From the cell containing the given text, extract its center point as (X, Y) coordinate. 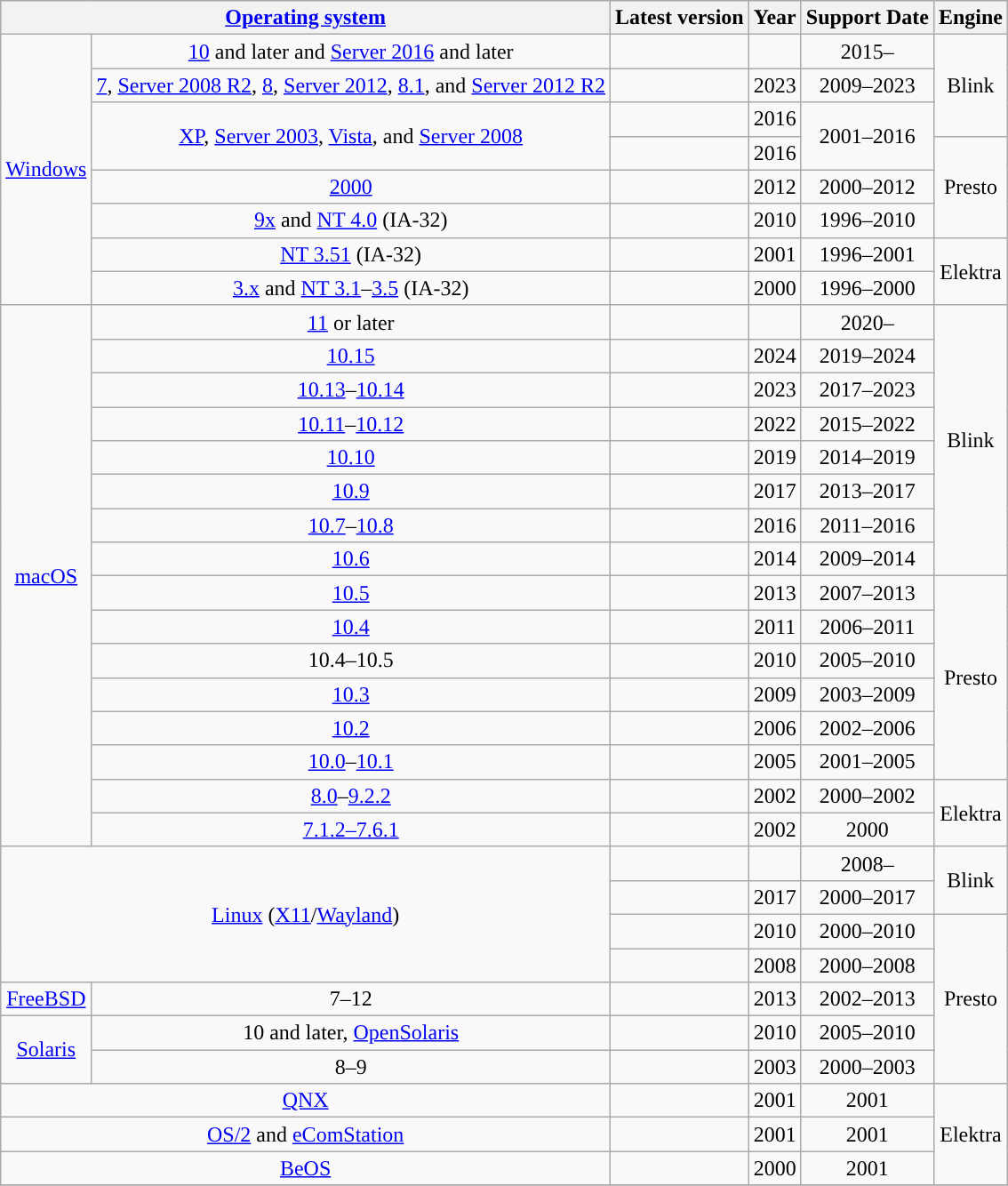
8.0–9.2.2 (351, 796)
2008 (775, 965)
2000–2010 (868, 931)
7–12 (351, 999)
2007–2013 (868, 593)
2011–2016 (868, 525)
2000–2017 (868, 897)
BeOS (306, 1168)
2020– (868, 322)
2003 (775, 1067)
2005 (775, 762)
2009–2014 (868, 559)
NT 3.51 (IA-32) (351, 254)
2008– (868, 863)
2002–2006 (868, 728)
8–9 (351, 1067)
10.9 (351, 492)
Linux (X11/Wayland) (306, 914)
2015–2022 (868, 424)
2012 (775, 187)
10.3 (351, 694)
7, Server 2008 R2, 8, Server 2012, 8.1, and Server 2012 R2 (351, 85)
2024 (775, 356)
2006 (775, 728)
10.15 (351, 356)
Operating system (306, 18)
XP, Server 2003, Vista, and Server 2008 (351, 136)
2000–2012 (868, 187)
10 and later and Server 2016 and later (351, 52)
Support Date (868, 18)
2014–2019 (868, 458)
10.13–10.14 (351, 389)
OS/2 and eComStation (306, 1134)
macOS (46, 576)
Year (775, 18)
2006–2011 (868, 627)
10.2 (351, 728)
2019–2024 (868, 356)
10.5 (351, 593)
2017–2023 (868, 389)
10.6 (351, 559)
2001–2016 (868, 136)
2011 (775, 627)
2022 (775, 424)
2000–2008 (868, 965)
2009–2023 (868, 85)
10.4 (351, 627)
2003–2009 (868, 694)
9x and NT 4.0 (IA-32) (351, 220)
10.0–10.1 (351, 762)
10.7–10.8 (351, 525)
2013–2017 (868, 492)
3.x and NT 3.1–3.5 (IA-32) (351, 288)
Windows (46, 170)
QNX (306, 1101)
2019 (775, 458)
10.11–10.12 (351, 424)
10.10 (351, 458)
Solaris (46, 1050)
FreeBSD (46, 999)
7.1.2–7.6.1 (351, 829)
2000–2002 (868, 796)
11 or later (351, 322)
2002–2013 (868, 999)
1996–2000 (868, 288)
2001–2005 (868, 762)
Engine (971, 18)
1996–2010 (868, 220)
10 and later, OpenSolaris (351, 1033)
10.4–10.5 (351, 661)
1996–2001 (868, 254)
Latest version (680, 18)
2009 (775, 694)
2015– (868, 52)
2014 (775, 559)
2000–2003 (868, 1067)
